Determine the [X, Y] coordinate at the center of the cell enclosing the given text.  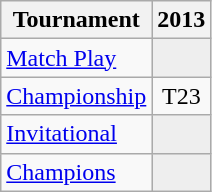
Tournament [76, 20]
Champions [76, 172]
Invitational [76, 134]
Match Play [76, 58]
2013 [182, 20]
T23 [182, 96]
Championship [76, 96]
